Return [x, y] of the center of cell containing provided text 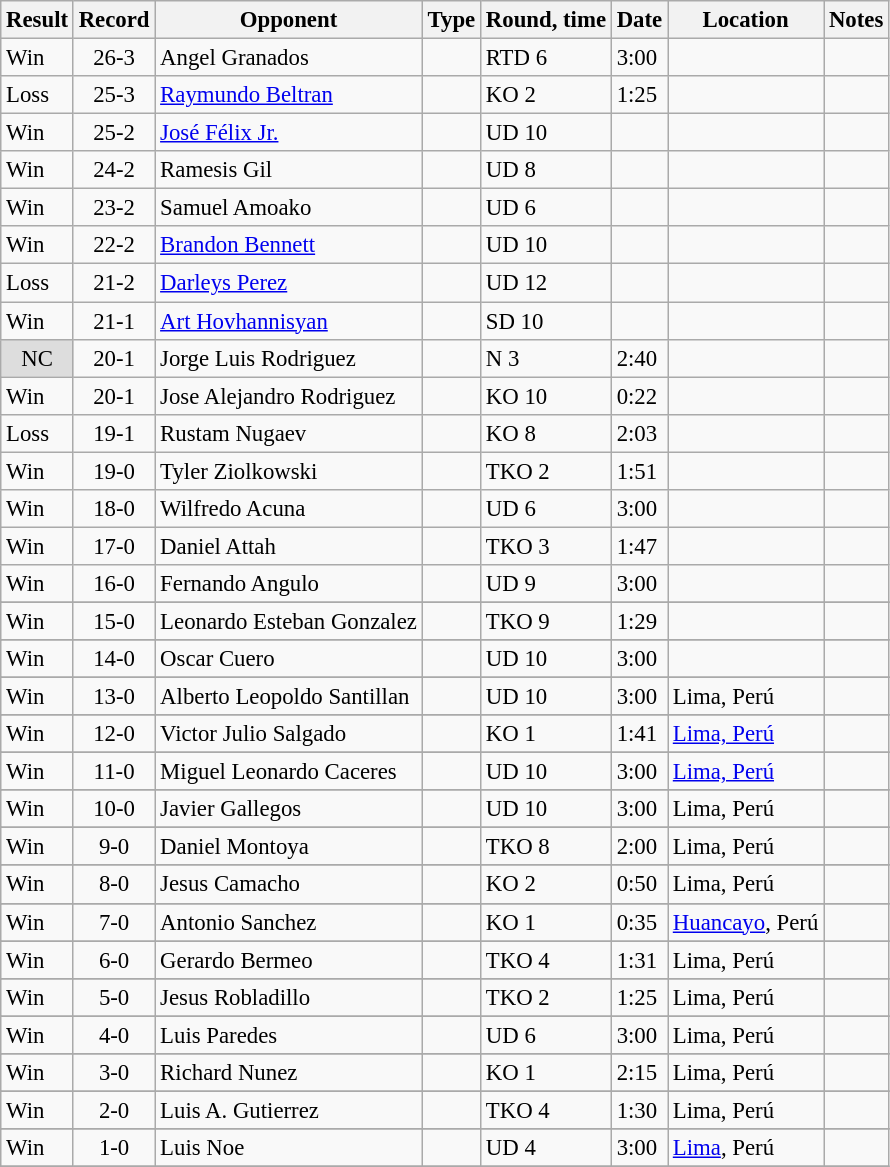
Luis A. Gutierrez [288, 1110]
2:03 [639, 433]
0:22 [639, 396]
Antonio Sanchez [288, 922]
Wilfredo Acuna [288, 509]
Alberto Leopoldo Santillan [288, 697]
Type [451, 20]
Raymundo Beltran [288, 95]
22-2 [114, 245]
2-0 [114, 1110]
TKO 8 [546, 847]
KO 8 [546, 433]
1:41 [639, 734]
Luis Noe [288, 1148]
7-0 [114, 922]
Record [114, 20]
19-0 [114, 471]
1:30 [639, 1110]
5-0 [114, 997]
25-2 [114, 133]
15-0 [114, 621]
23-2 [114, 208]
NC [38, 358]
Victor Julio Salgado [288, 734]
19-1 [114, 433]
8-0 [114, 885]
Opponent [288, 20]
1:31 [639, 960]
Tyler Ziolkowski [288, 471]
Samuel Amoako [288, 208]
Notes [856, 20]
Miguel Leonardo Caceres [288, 772]
TKO 3 [546, 546]
KO 10 [546, 396]
17-0 [114, 546]
21-2 [114, 283]
Daniel Attah [288, 546]
Location [746, 20]
10-0 [114, 809]
UD 4 [546, 1148]
Richard Nunez [288, 1073]
RTD 6 [546, 58]
SD 10 [546, 321]
1:47 [639, 546]
UD 9 [546, 584]
1:29 [639, 621]
Jose Alejandro Rodriguez [288, 396]
13-0 [114, 697]
1-0 [114, 1148]
25-3 [114, 95]
Rustam Nugaev [288, 433]
Angel Granados [288, 58]
José Félix Jr. [288, 133]
Darleys Perez [288, 283]
1:51 [639, 471]
Result [38, 20]
N 3 [546, 358]
Daniel Montoya [288, 847]
Oscar Cuero [288, 659]
2:00 [639, 847]
18-0 [114, 509]
Leonardo Esteban Gonzalez [288, 621]
Huancayo, Perú [746, 922]
11-0 [114, 772]
24-2 [114, 170]
26-3 [114, 58]
Art Hovhannisyan [288, 321]
16-0 [114, 584]
Jesus Robladillo [288, 997]
Round, time [546, 20]
14-0 [114, 659]
2:40 [639, 358]
3-0 [114, 1073]
0:50 [639, 885]
Date [639, 20]
UD 8 [546, 170]
6-0 [114, 960]
Gerardo Bermeo [288, 960]
4-0 [114, 1035]
Jesus Camacho [288, 885]
9-0 [114, 847]
Jorge Luis Rodriguez [288, 358]
2:15 [639, 1073]
Fernando Angulo [288, 584]
UD 12 [546, 283]
21-1 [114, 321]
Javier Gallegos [288, 809]
TKO 9 [546, 621]
Luis Paredes [288, 1035]
0:35 [639, 922]
12-0 [114, 734]
Ramesis Gil [288, 170]
Brandon Bennett [288, 245]
